Scan for the cell matching the given text and deliver its (x, y) coordinate at center. 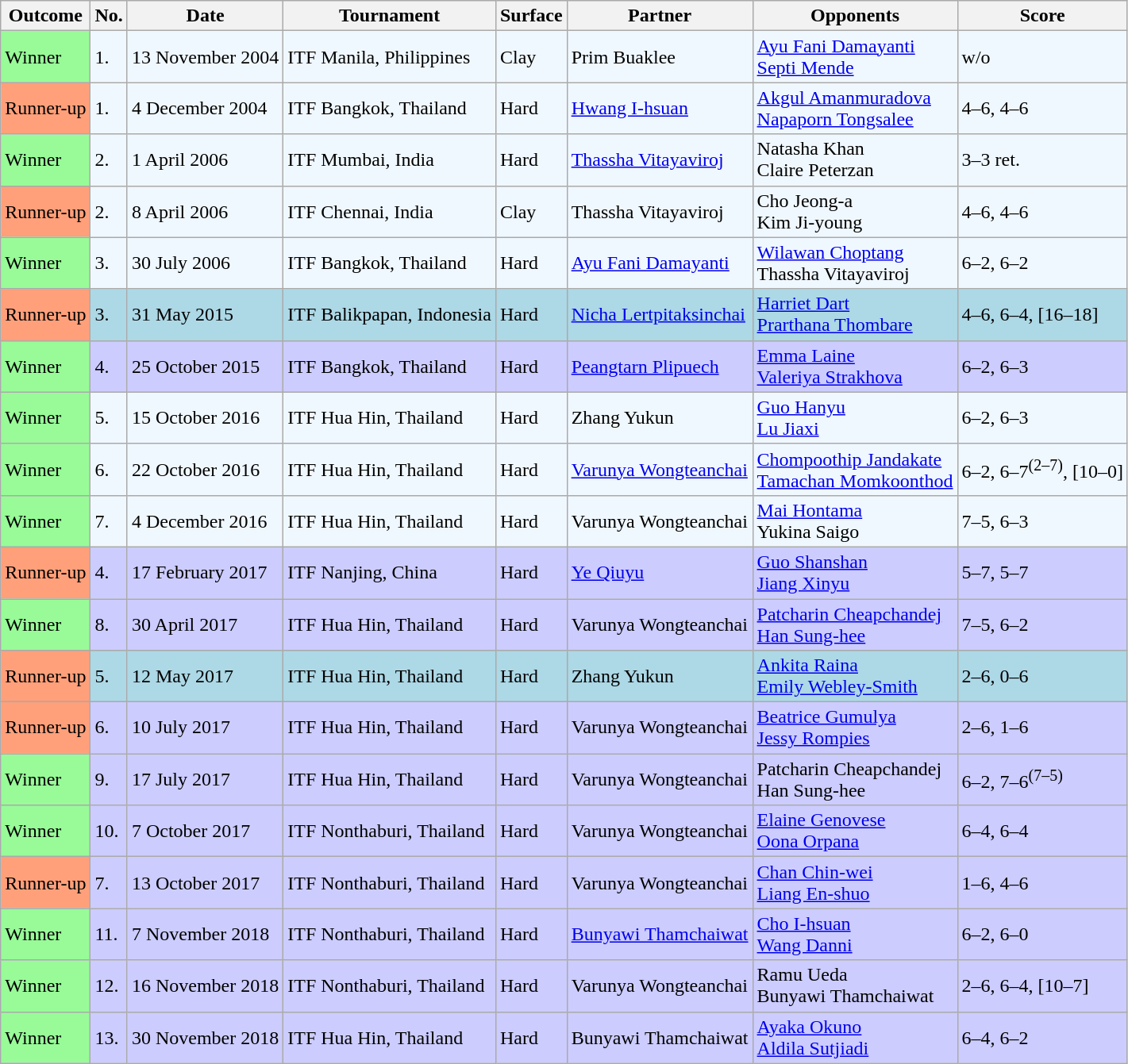
9. (109, 779)
Surface (531, 16)
ITF Chennai, India (390, 211)
Guo Shanshan Jiang Xinyu (855, 573)
Cho Jeong-a Kim Ji-young (855, 211)
7–5, 6–2 (1042, 624)
Ayaka Okuno Aldila Sutjiadi (855, 1038)
6–4, 6–4 (1042, 832)
4 December 2004 (205, 108)
7 October 2017 (205, 832)
Natasha Khan Claire Peterzan (855, 160)
w/o (1042, 57)
12. (109, 985)
7 November 2018 (205, 935)
Opponents (855, 16)
1 April 2006 (205, 160)
6–4, 6–2 (1042, 1038)
31 May 2015 (205, 314)
2–6, 0–6 (1042, 676)
Ayu Fani Damayanti (660, 263)
10 July 2017 (205, 728)
Harriet Dart Prarthana Thombare (855, 314)
8 April 2006 (205, 211)
13 November 2004 (205, 57)
6–2, 7–6(7–5) (1042, 779)
2–6, 6–4, [10–7] (1042, 985)
Date (205, 16)
Akgul Amanmuradova Napaporn Tongsalee (855, 108)
Ye Qiuyu (660, 573)
12 May 2017 (205, 676)
30 July 2006 (205, 263)
Ramu Ueda Bunyawi Thamchaiwat (855, 985)
Chompoothip Jandakate Tamachan Momkoonthod (855, 470)
No. (109, 16)
Partner (660, 16)
ITF Mumbai, India (390, 160)
25 October 2015 (205, 367)
5–7, 5–7 (1042, 573)
8. (109, 624)
15 October 2016 (205, 417)
Hwang I-hsuan (660, 108)
6–2, 6–2 (1042, 263)
30 April 2017 (205, 624)
Beatrice Gumulya Jessy Rompies (855, 728)
13. (109, 1038)
17 February 2017 (205, 573)
Nicha Lertpitaksinchai (660, 314)
ITF Nanjing, China (390, 573)
Elaine Genovese Oona Orpana (855, 832)
6–2, 6–7(2–7), [10–0] (1042, 470)
ITF Manila, Philippines (390, 57)
Guo Hanyu Lu Jiaxi (855, 417)
Ankita Raina Emily Webley-Smith (855, 676)
4–6, 6–4, [16–18] (1042, 314)
10. (109, 832)
11. (109, 935)
Mai Hontama Yukina Saigo (855, 520)
Score (1042, 16)
Chan Chin-wei Liang En-shuo (855, 882)
1–6, 4–6 (1042, 882)
Outcome (46, 16)
Prim Buaklee (660, 57)
4 December 2016 (205, 520)
Tournament (390, 16)
Peangtarn Plipuech (660, 367)
6–2, 6–0 (1042, 935)
3–3 ret. (1042, 160)
13 October 2017 (205, 882)
7–5, 6–3 (1042, 520)
17 July 2017 (205, 779)
Emma Laine Valeriya Strakhova (855, 367)
22 October 2016 (205, 470)
Wilawan Choptang Thassha Vitayaviroj (855, 263)
2–6, 1–6 (1042, 728)
30 November 2018 (205, 1038)
Ayu Fani Damayanti Septi Mende (855, 57)
Cho I-hsuan Wang Danni (855, 935)
16 November 2018 (205, 985)
ITF Balikpapan, Indonesia (390, 314)
